Search for the cell housing the specified text and yield its (X, Y) center coordinate. 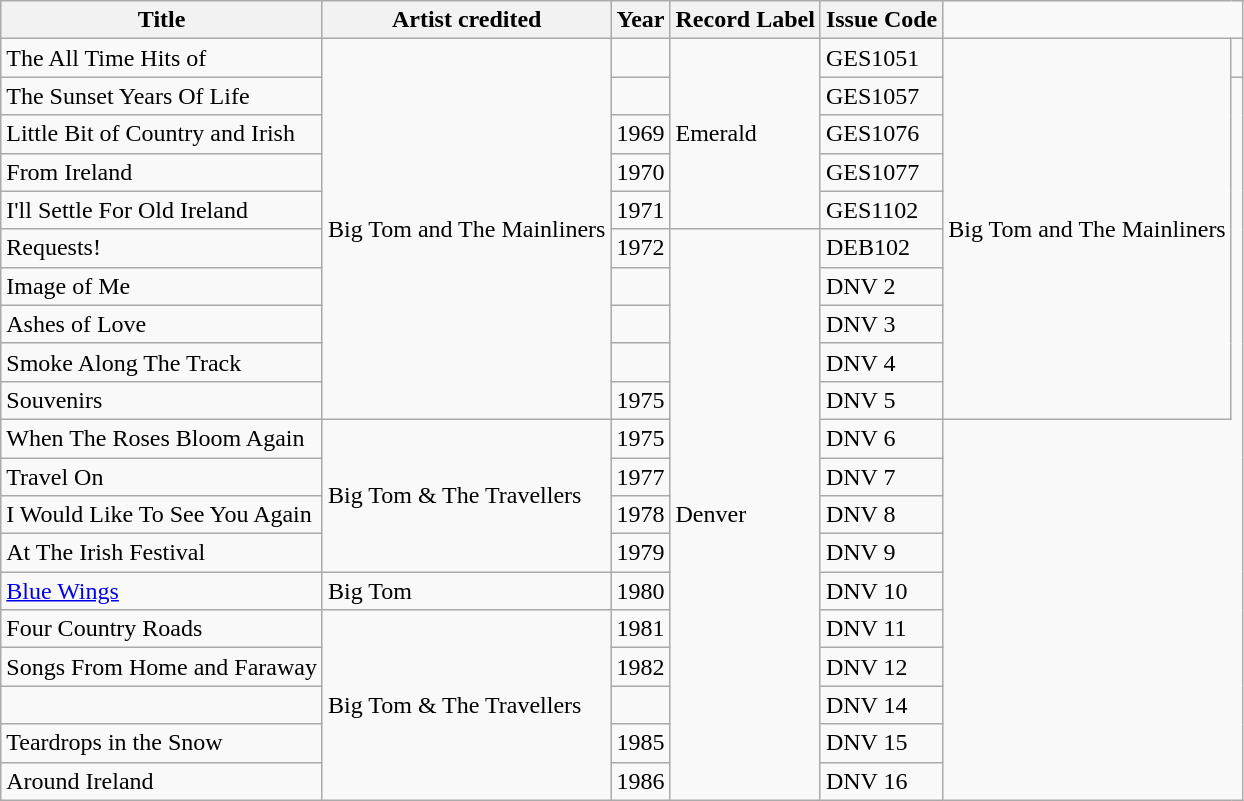
1970 (640, 172)
DNV 4 (881, 362)
DNV 11 (881, 629)
1985 (640, 743)
The All Time Hits of (162, 58)
DNV 10 (881, 591)
1971 (640, 210)
Big Tom (466, 591)
DNV 5 (881, 400)
Denver (745, 514)
Around Ireland (162, 781)
DNV 8 (881, 515)
GES1057 (881, 96)
Emerald (745, 134)
1986 (640, 781)
I Would Like To See You Again (162, 515)
Four Country Roads (162, 629)
DNV 14 (881, 705)
GES1102 (881, 210)
DNV 15 (881, 743)
1982 (640, 667)
When The Roses Bloom Again (162, 438)
DNV 7 (881, 477)
GES1077 (881, 172)
GES1076 (881, 134)
1981 (640, 629)
Artist credited (466, 20)
DNV 3 (881, 324)
Teardrops in the Snow (162, 743)
1979 (640, 553)
Smoke Along The Track (162, 362)
Little Bit of Country and Irish (162, 134)
The Sunset Years Of Life (162, 96)
Travel On (162, 477)
Year (640, 20)
1977 (640, 477)
Title (162, 20)
DNV 16 (881, 781)
1978 (640, 515)
At The Irish Festival (162, 553)
Souvenirs (162, 400)
Requests! (162, 248)
Issue Code (881, 20)
DNV 6 (881, 438)
Image of Me (162, 286)
DNV 2 (881, 286)
DNV 9 (881, 553)
Record Label (745, 20)
From Ireland (162, 172)
GES1051 (881, 58)
DEB102 (881, 248)
DNV 12 (881, 667)
1972 (640, 248)
1969 (640, 134)
I'll Settle For Old Ireland (162, 210)
Songs From Home and Faraway (162, 667)
Ashes of Love (162, 324)
Blue Wings (162, 591)
1980 (640, 591)
